Determine the [x, y] coordinate at the center of the cell enclosing the given text.  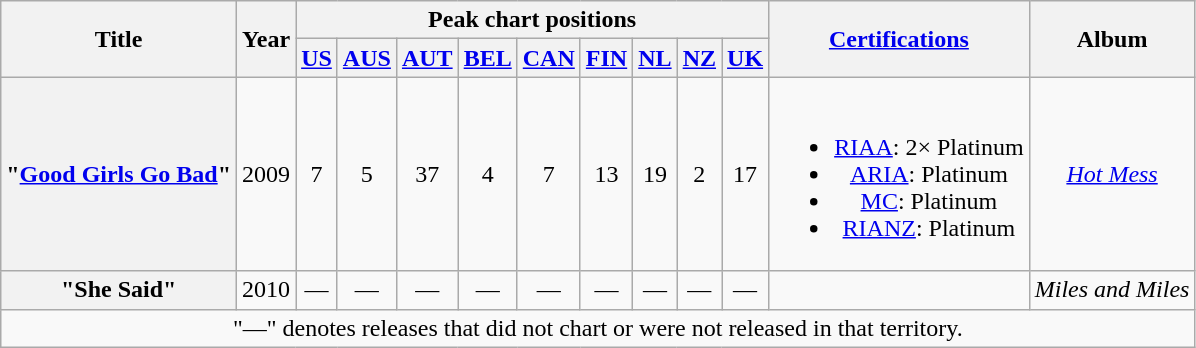
"She Said" [119, 290]
"Good Girls Go Bad" [119, 174]
Year [266, 39]
Certifications [900, 39]
AUS [366, 58]
Peak chart positions [532, 20]
Miles and Miles [1112, 290]
17 [746, 174]
Album [1112, 39]
2009 [266, 174]
37 [427, 174]
13 [606, 174]
UK [746, 58]
2010 [266, 290]
Hot Mess [1112, 174]
19 [655, 174]
AUT [427, 58]
RIAA: 2× PlatinumARIA: PlatinumMC: PlatinumRIANZ: Platinum [900, 174]
2 [699, 174]
"—" denotes releases that did not chart or were not released in that territory. [598, 328]
CAN [548, 58]
BEL [488, 58]
Title [119, 39]
US [317, 58]
4 [488, 174]
5 [366, 174]
NL [655, 58]
FIN [606, 58]
NZ [699, 58]
